Identify which cell holds the provided text, then report its (x, y) central coordinate. 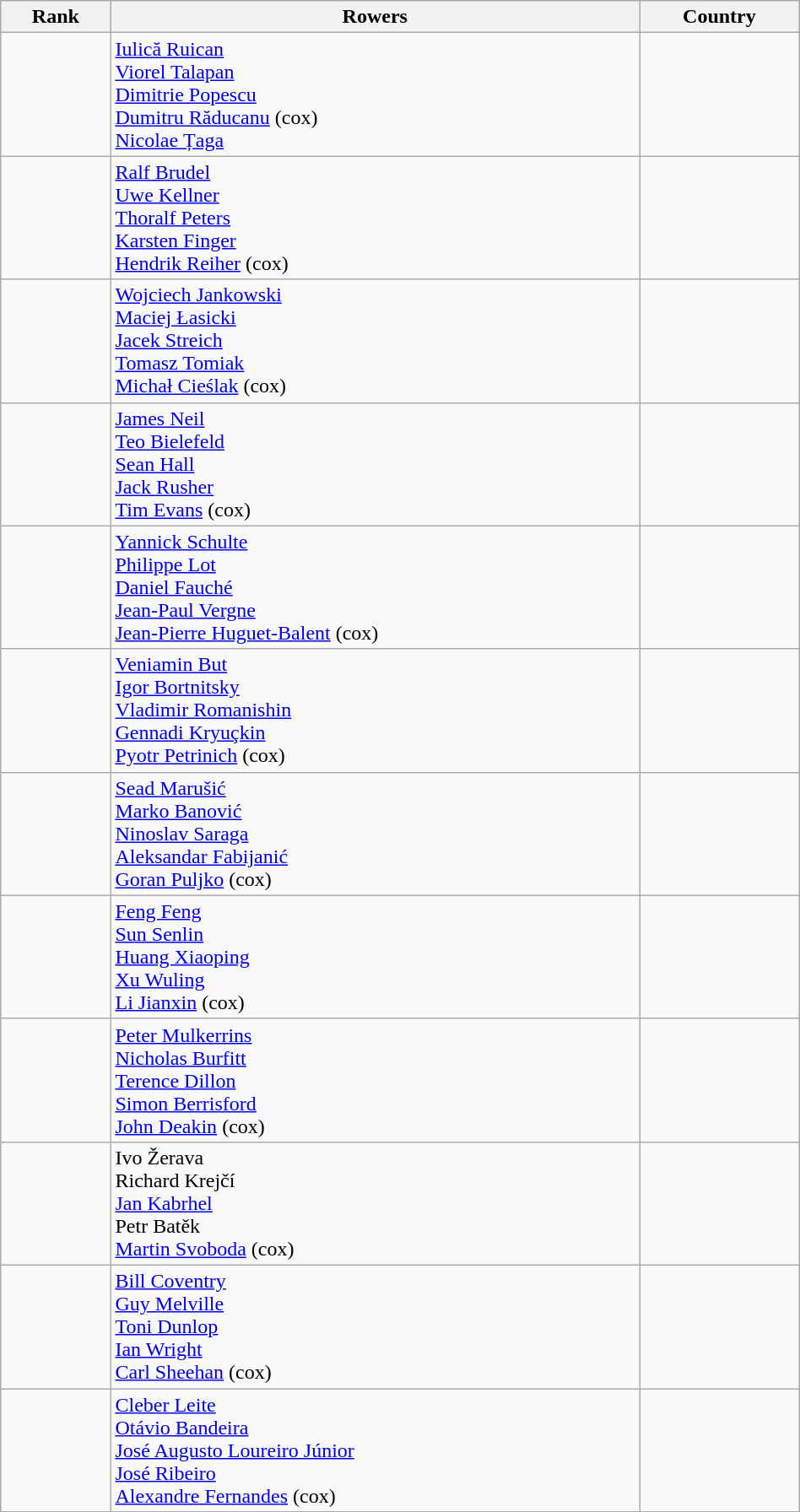
James NeilTeo BielefeldSean HallJack RusherTim Evans (cox) (375, 464)
Cleber LeiteOtávio BandeiraJosé Augusto Loureiro JúniorJosé RibeiroAlexandre Fernandes (cox) (375, 1450)
Bill CoventryGuy MelvilleToni DunlopIan WrightCarl Sheehan (cox) (375, 1326)
Feng FengSun SenlinHuang XiaopingXu WulingLi Jianxin (cox) (375, 957)
Rowers (375, 17)
Country (720, 17)
Yannick SchultePhilippe LotDaniel FauchéJean-Paul VergneJean-Pierre Huguet-Balent (cox) (375, 587)
Veniamin ButIgor BortnitskyVladimir RomanishinGennadi KryuçkinPyotr Petrinich (cox) (375, 710)
Peter MulkerrinsNicholas BurfittTerence DillonSimon BerrisfordJohn Deakin (cox) (375, 1080)
Wojciech JankowskiMaciej ŁasickiJacek StreichTomasz TomiakMichał Cieślak (cox) (375, 341)
Rank (56, 17)
Iulică RuicanViorel TalapanDimitrie PopescuDumitru Răducanu (cox)Nicolae Țaga (375, 94)
Ralf BrudelUwe KellnerThoralf PetersKarsten FingerHendrik Reiher (cox) (375, 218)
Sead MarušićMarko BanovićNinoslav SaragaAleksandar FabijanićGoran Puljko (cox) (375, 834)
Ivo ŽeravaRichard KrejčíJan KabrhelPetr BatěkMartin Svoboda (cox) (375, 1203)
